Detect which cell encompasses the target text, then output its (X, Y) center coordinate. 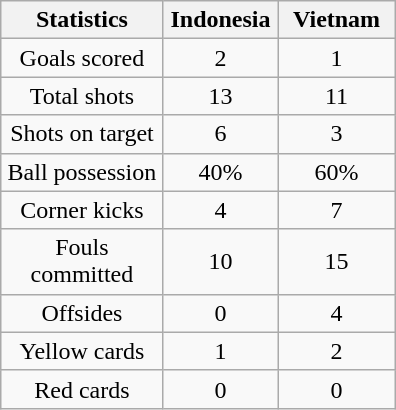
Shots on target (82, 134)
Ball possession (82, 172)
Corner kicks (82, 210)
Indonesia (220, 20)
10 (220, 262)
13 (220, 96)
3 (337, 134)
11 (337, 96)
Offsides (82, 313)
Vietnam (337, 20)
Red cards (82, 389)
7 (337, 210)
Yellow cards (82, 351)
15 (337, 262)
6 (220, 134)
Goals scored (82, 58)
Fouls committed (82, 262)
Statistics (82, 20)
60% (337, 172)
Total shots (82, 96)
40% (220, 172)
